Search for the cell housing the specified text and yield its (x, y) center coordinate. 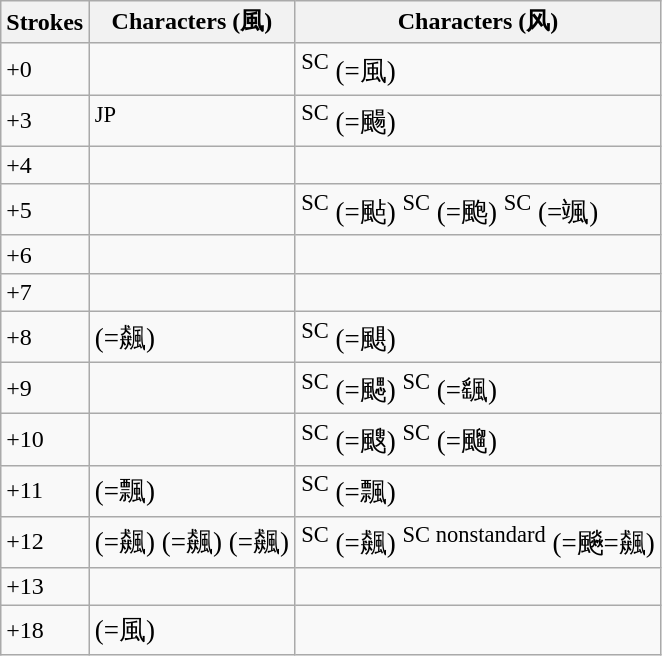
(=飆) (=飆) (=飆) (192, 542)
+5 (45, 210)
Characters (风) (478, 22)
+11 (45, 490)
+8 (45, 336)
+3 (45, 120)
SC (=颶) (478, 336)
(=風) (192, 630)
Strokes (45, 22)
SC (=颸) SC (=颻) (478, 388)
+13 (45, 587)
+0 (45, 68)
SC (=颼) SC (=飀) (478, 440)
JP (192, 120)
(=飆) (192, 336)
+7 (45, 292)
+12 (45, 542)
SC (=風) (478, 68)
+6 (45, 254)
Characters (風) (192, 22)
+9 (45, 388)
(=飄) (192, 490)
SC (=飄) (478, 490)
+18 (45, 630)
SC (=颭) SC (=颮) SC (=颯) (478, 210)
SC (=颺) (478, 120)
SC (=飆) SC nonstandard (=飈=飆) (478, 542)
+10 (45, 440)
+4 (45, 165)
